Detect which cell encompasses the target text, then output its (X, Y) center coordinate. 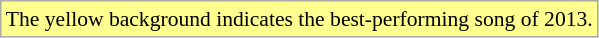
The yellow background indicates the best-performing song of 2013. (300, 19)
